For the text-containing cell, return its midpoint in (x, y) coordinate format. 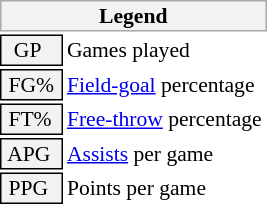
PPG (31, 188)
Legend (134, 16)
Assists per game (166, 154)
FT% (31, 120)
FG% (31, 85)
Field-goal percentage (166, 85)
Games played (166, 50)
Free-throw percentage (166, 120)
Points per game (166, 188)
GP (31, 50)
APG (31, 154)
